Extract the [X, Y] coordinate from the center of the cell holding the provided text.  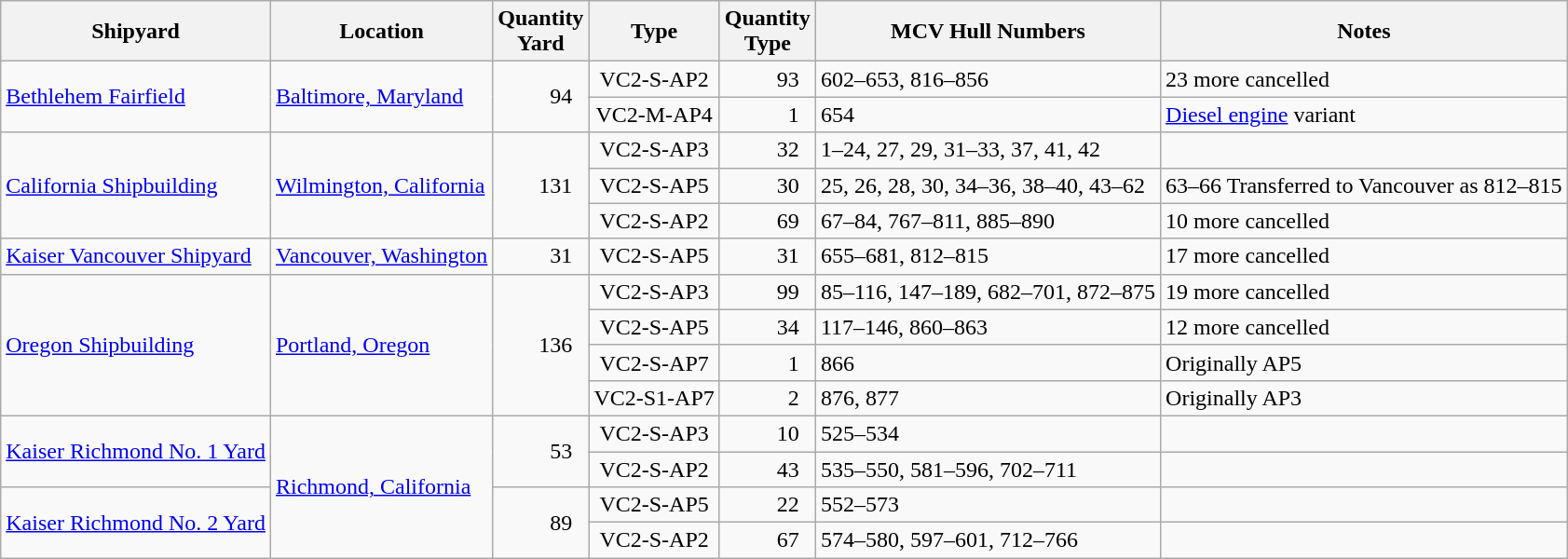
876, 877 [988, 398]
VC2-S-AP7 [654, 362]
Type [654, 32]
63–66 Transferred to Vancouver as 812–815 [1364, 185]
23 more cancelled [1364, 79]
Portland, Oregon [381, 345]
Notes [1364, 32]
67–84, 767–811, 885–890 [988, 221]
25, 26, 28, 30, 34–36, 38–40, 43–62 [988, 185]
43 [768, 469]
69 [768, 221]
Kaiser Richmond No. 2 Yard [136, 523]
Oregon Shipbuilding [136, 345]
53 [540, 451]
866 [988, 362]
32 [768, 150]
10 [768, 433]
94 [540, 97]
574–580, 597–601, 712–766 [988, 540]
12 more cancelled [1364, 327]
California Shipbuilding [136, 185]
Kaiser Vancouver Shipyard [136, 256]
Baltimore, Maryland [381, 97]
655–681, 812–815 [988, 256]
136 [540, 345]
525–534 [988, 433]
Diesel engine variant [1364, 115]
2 [768, 398]
93 [768, 79]
89 [540, 523]
34 [768, 327]
Vancouver, Washington [381, 256]
535–550, 581–596, 702–711 [988, 469]
Originally AP5 [1364, 362]
17 more cancelled [1364, 256]
Location [381, 32]
131 [540, 185]
VC2-S1-AP7 [654, 398]
19 more cancelled [1364, 292]
117–146, 860–863 [988, 327]
1–24, 27, 29, 31–33, 37, 41, 42 [988, 150]
Bethlehem Fairfield [136, 97]
Wilmington, California [381, 185]
67 [768, 540]
MCV Hull Numbers [988, 32]
Richmond, California [381, 486]
654 [988, 115]
VC2-M-AP4 [654, 115]
QuantityType [768, 32]
22 [768, 505]
Kaiser Richmond No. 1 Yard [136, 451]
Shipyard [136, 32]
QuantityYard [540, 32]
99 [768, 292]
85–116, 147–189, 682–701, 872–875 [988, 292]
602–653, 816–856 [988, 79]
30 [768, 185]
552–573 [988, 505]
Originally AP3 [1364, 398]
10 more cancelled [1364, 221]
